Return the [X, Y] coordinate for the center point of the cell that contains the specified text.  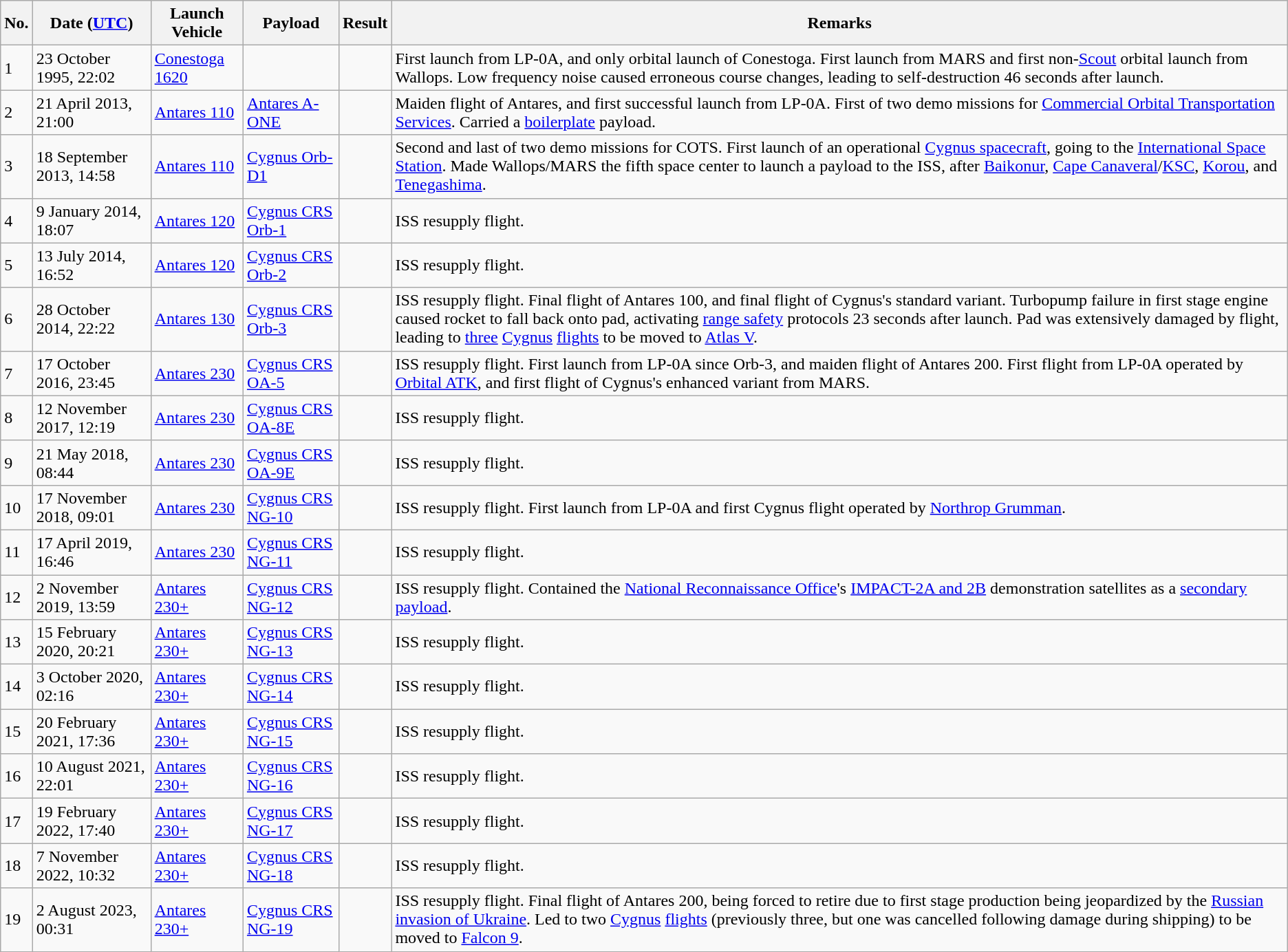
20 February 2021, 17:36 [92, 732]
Launch Vehicle [197, 23]
4 [17, 220]
15 [17, 732]
8 [17, 418]
Cygnus CRS OA-9E [290, 462]
17 November 2018, 09:01 [92, 508]
14 [17, 686]
Conestoga 1620 [197, 67]
Cygnus CRS Orb-3 [290, 319]
18 [17, 865]
19 February 2022, 17:40 [92, 821]
Cygnus CRS NG-12 [290, 597]
Cygnus Orb-D1 [290, 166]
21 May 2018, 08:44 [92, 462]
Result [365, 23]
17 [17, 821]
Cygnus CRS NG-13 [290, 642]
Cygnus CRS Orb-1 [290, 220]
5 [17, 266]
7 [17, 373]
6 [17, 319]
10 August 2021, 22:01 [92, 776]
Cygnus CRS NG-14 [290, 686]
11 [17, 552]
Cygnus CRS NG-19 [290, 920]
15 February 2020, 20:21 [92, 642]
17 October 2016, 23:45 [92, 373]
Cygnus CRS NG-15 [290, 732]
Cygnus CRS NG-17 [290, 821]
7 November 2022, 10:32 [92, 865]
Cygnus CRS OA-5 [290, 373]
Cygnus CRS NG-11 [290, 552]
19 [17, 920]
ISS resupply flight. Contained the National Reconnaissance Office's IMPACT-2A and 2B demonstration satellites as a secondary payload. [839, 597]
Cygnus CRS NG-16 [290, 776]
Cygnus CRS NG-10 [290, 508]
17 April 2019, 16:46 [92, 552]
3 [17, 166]
9 [17, 462]
23 October 1995, 22:02 [92, 67]
Remarks [839, 23]
16 [17, 776]
3 October 2020, 02:16 [92, 686]
2 August 2023, 00:31 [92, 920]
12 [17, 597]
1 [17, 67]
Cygnus CRS OA-8E [290, 418]
10 [17, 508]
2 November 2019, 13:59 [92, 597]
Antares 130 [197, 319]
Date (UTC) [92, 23]
28 October 2014, 22:22 [92, 319]
Cygnus CRS NG-18 [290, 865]
Cygnus CRS Orb-2 [290, 266]
9 January 2014, 18:07 [92, 220]
Payload [290, 23]
13 July 2014, 16:52 [92, 266]
13 [17, 642]
2 [17, 113]
Antares A-ONE [290, 113]
21 April 2013, 21:00 [92, 113]
18 September 2013, 14:58 [92, 166]
12 November 2017, 12:19 [92, 418]
No. [17, 23]
ISS resupply flight. First launch from LP-0A and first Cygnus flight operated by Northrop Grumman. [839, 508]
